From the cell containing the given text, extract its center point as [x, y] coordinate. 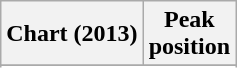
Chart (2013) [72, 34]
Peakposition [189, 34]
